Extract the [X, Y] coordinate from the center of the cell holding the provided text.  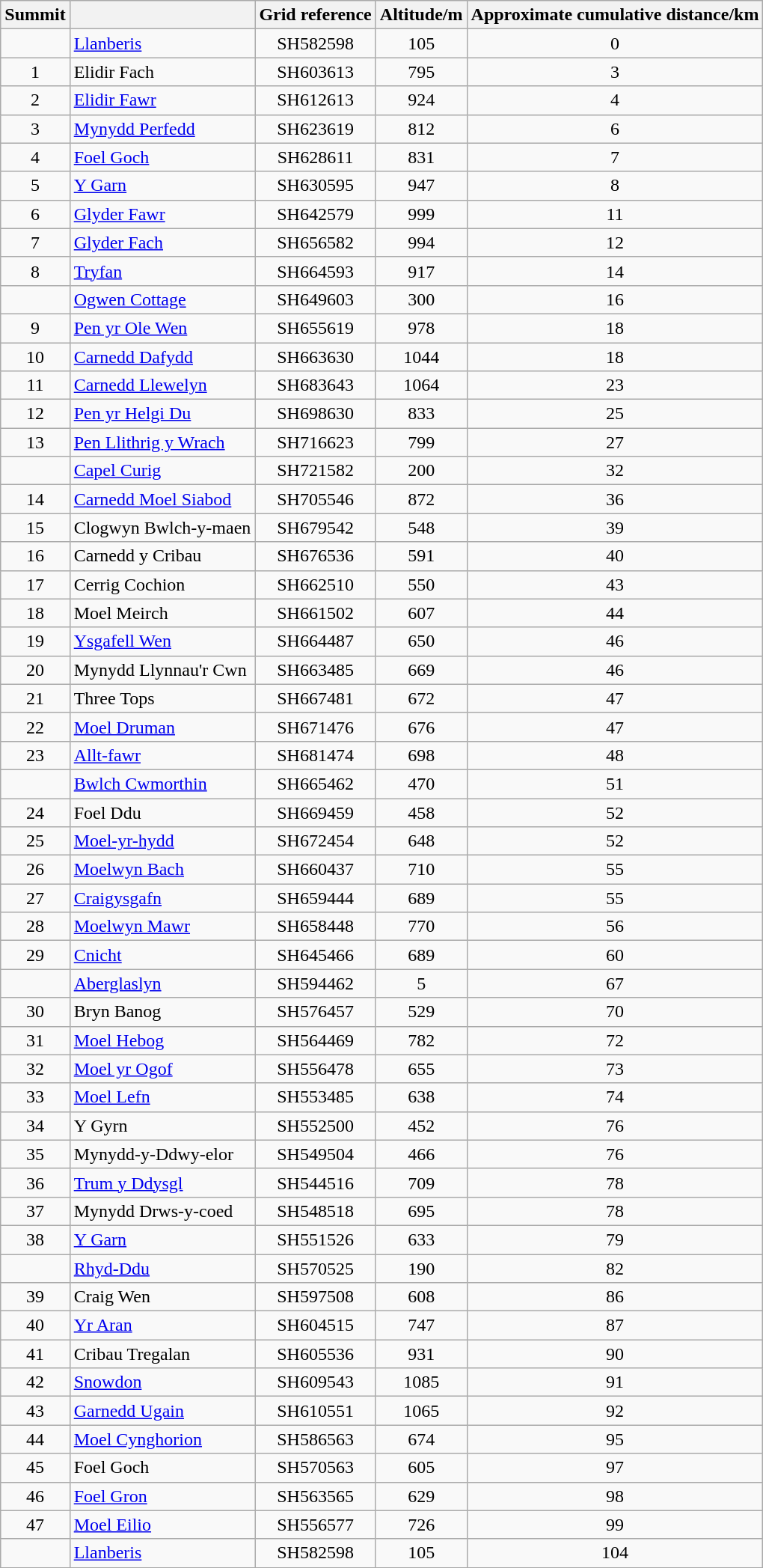
37 [35, 1211]
638 [421, 1097]
917 [421, 271]
SH659444 [316, 898]
SH630595 [316, 186]
747 [421, 1326]
Cnicht [162, 955]
Bryn Banog [162, 1012]
Elidir Fach [162, 72]
29 [35, 955]
1065 [421, 1411]
SH664593 [316, 271]
Altitude/m [421, 15]
Mynydd-y-Ddwy-elor [162, 1154]
SH594462 [316, 983]
Three Tops [162, 698]
SH721582 [316, 471]
35 [35, 1154]
SH665462 [316, 784]
Bwlch Cwmorthin [162, 784]
Foel Gron [162, 1496]
SH563565 [316, 1496]
SH658448 [316, 927]
Foel Ddu [162, 812]
605 [421, 1468]
SH556478 [316, 1069]
SH681474 [316, 755]
2 [35, 100]
67 [615, 983]
SH676536 [316, 556]
Moel Druman [162, 727]
458 [421, 812]
698 [421, 755]
9 [35, 328]
548 [421, 528]
SH553485 [316, 1097]
104 [615, 1553]
Cerrig Cochion [162, 585]
91 [615, 1382]
99 [615, 1525]
Moel Eilio [162, 1525]
30 [35, 1012]
SH662510 [316, 585]
1044 [421, 357]
Capel Curig [162, 471]
Mynydd Drws-y-coed [162, 1211]
SH551526 [316, 1239]
SH698630 [316, 414]
924 [421, 100]
34 [35, 1126]
92 [615, 1411]
709 [421, 1183]
17 [35, 585]
Cribau Tregalan [162, 1354]
Approximate cumulative distance/km [615, 15]
56 [615, 927]
13 [35, 442]
Mynydd Llynnau'r Cwn [162, 670]
676 [421, 727]
SH609543 [316, 1382]
710 [421, 870]
Carnedd Dafydd [162, 357]
831 [421, 157]
73 [615, 1069]
Glyder Fawr [162, 214]
60 [615, 955]
15 [35, 528]
SH610551 [316, 1411]
674 [421, 1439]
Craig Wen [162, 1297]
98 [615, 1496]
33 [35, 1097]
999 [421, 214]
Moel Meirch [162, 613]
1085 [421, 1382]
782 [421, 1040]
SH672454 [316, 841]
629 [421, 1496]
Ysgafell Wen [162, 641]
607 [421, 613]
Moel Cynghorion [162, 1439]
Moelwyn Mawr [162, 927]
48 [615, 755]
Aberglaslyn [162, 983]
669 [421, 670]
Tryfan [162, 271]
70 [615, 1012]
0 [615, 43]
Moel Lefn [162, 1097]
726 [421, 1525]
799 [421, 442]
Pen yr Ole Wen [162, 328]
947 [421, 186]
Snowdon [162, 1382]
87 [615, 1326]
SH656582 [316, 242]
452 [421, 1126]
SH549504 [316, 1154]
SH642579 [316, 214]
529 [421, 1012]
SH623619 [316, 129]
SH655619 [316, 328]
95 [615, 1439]
72 [615, 1040]
Summit [35, 15]
Rhyd-Ddu [162, 1269]
SH664487 [316, 641]
74 [615, 1097]
45 [35, 1468]
Yr Aran [162, 1326]
Trum y Ddysgl [162, 1183]
SH663485 [316, 670]
SH605536 [316, 1354]
SH683643 [316, 385]
20 [35, 670]
SH671476 [316, 727]
SH570563 [316, 1468]
82 [615, 1269]
38 [35, 1239]
21 [35, 698]
SH604515 [316, 1326]
22 [35, 727]
SH564469 [316, 1040]
Y Gyrn [162, 1126]
978 [421, 328]
550 [421, 585]
Grid reference [316, 15]
833 [421, 414]
42 [35, 1382]
Craigysgafn [162, 898]
Pen yr Helgi Du [162, 414]
86 [615, 1297]
994 [421, 242]
770 [421, 927]
SH628611 [316, 157]
SH570525 [316, 1269]
SH552500 [316, 1126]
633 [421, 1239]
51 [615, 784]
812 [421, 129]
470 [421, 784]
SH661502 [316, 613]
SH679542 [316, 528]
SH612613 [316, 100]
SH548518 [316, 1211]
31 [35, 1040]
Garnedd Ugain [162, 1411]
608 [421, 1297]
79 [615, 1239]
SH603613 [316, 72]
28 [35, 927]
SH669459 [316, 812]
Carnedd Llewelyn [162, 385]
Ogwen Cottage [162, 299]
650 [421, 641]
Mynydd Perfedd [162, 129]
19 [35, 641]
Moel-yr-hydd [162, 841]
SH556577 [316, 1525]
672 [421, 698]
872 [421, 499]
Moel Hebog [162, 1040]
190 [421, 1269]
655 [421, 1069]
Carnedd y Cribau [162, 556]
SH716623 [316, 442]
695 [421, 1211]
SH576457 [316, 1012]
591 [421, 556]
SH705546 [316, 499]
SH663630 [316, 357]
SH597508 [316, 1297]
41 [35, 1354]
1 [35, 72]
795 [421, 72]
Elidir Fawr [162, 100]
1064 [421, 385]
97 [615, 1468]
SH645466 [316, 955]
Moelwyn Bach [162, 870]
SH667481 [316, 698]
SH649603 [316, 299]
26 [35, 870]
SH586563 [316, 1439]
Carnedd Moel Siabod [162, 499]
Glyder Fach [162, 242]
Pen Llithrig y Wrach [162, 442]
Moel yr Ogof [162, 1069]
200 [421, 471]
Allt-fawr [162, 755]
90 [615, 1354]
SH544516 [316, 1183]
10 [35, 357]
466 [421, 1154]
24 [35, 812]
Clogwyn Bwlch-y-maen [162, 528]
300 [421, 299]
648 [421, 841]
SH660437 [316, 870]
931 [421, 1354]
